Output the (x, y) coordinate of the center of the cell containing the given text.  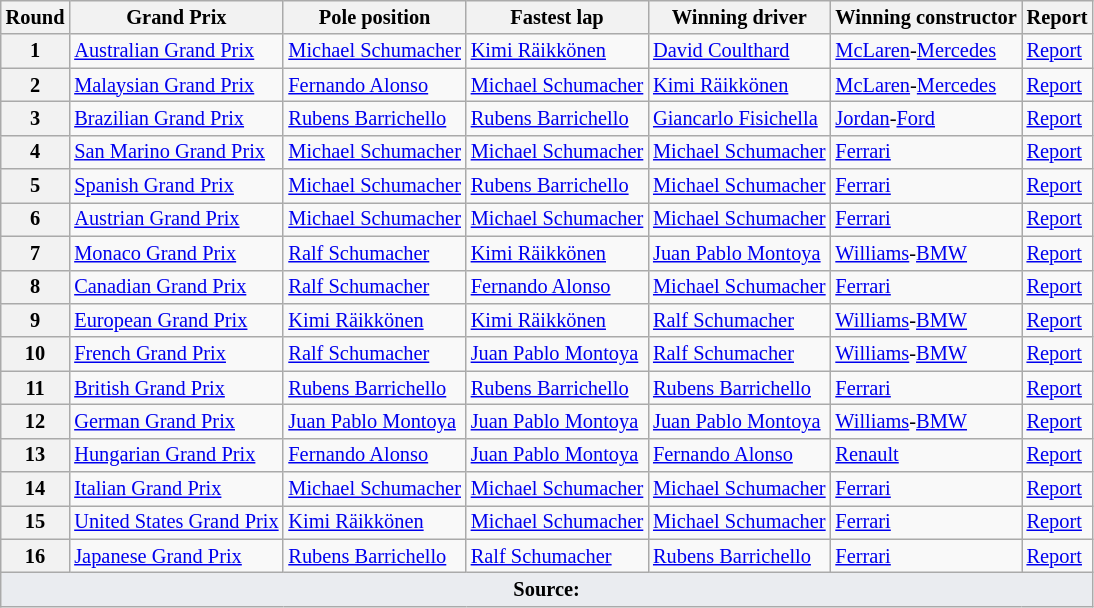
16 (36, 556)
Canadian Grand Prix (176, 287)
German Grand Prix (176, 421)
5 (36, 186)
7 (36, 253)
Japanese Grand Prix (176, 556)
Source: (547, 589)
David Coulthard (739, 51)
12 (36, 421)
Grand Prix (176, 17)
European Grand Prix (176, 320)
10 (36, 354)
8 (36, 287)
Italian Grand Prix (176, 489)
Fastest lap (557, 17)
Winning constructor (926, 17)
French Grand Prix (176, 354)
British Grand Prix (176, 388)
2 (36, 85)
9 (36, 320)
Monaco Grand Prix (176, 253)
Giancarlo Fisichella (739, 118)
Renault (926, 455)
15 (36, 522)
6 (36, 219)
San Marino Grand Prix (176, 152)
United States Grand Prix (176, 522)
Pole position (374, 17)
14 (36, 489)
11 (36, 388)
Hungarian Grand Prix (176, 455)
3 (36, 118)
Brazilian Grand Prix (176, 118)
Malaysian Grand Prix (176, 85)
Jordan-Ford (926, 118)
Spanish Grand Prix (176, 186)
13 (36, 455)
4 (36, 152)
1 (36, 51)
Round (36, 17)
Austrian Grand Prix (176, 219)
Australian Grand Prix (176, 51)
Winning driver (739, 17)
